Extract the (x, y) coordinate from the center of the cell holding the provided text.  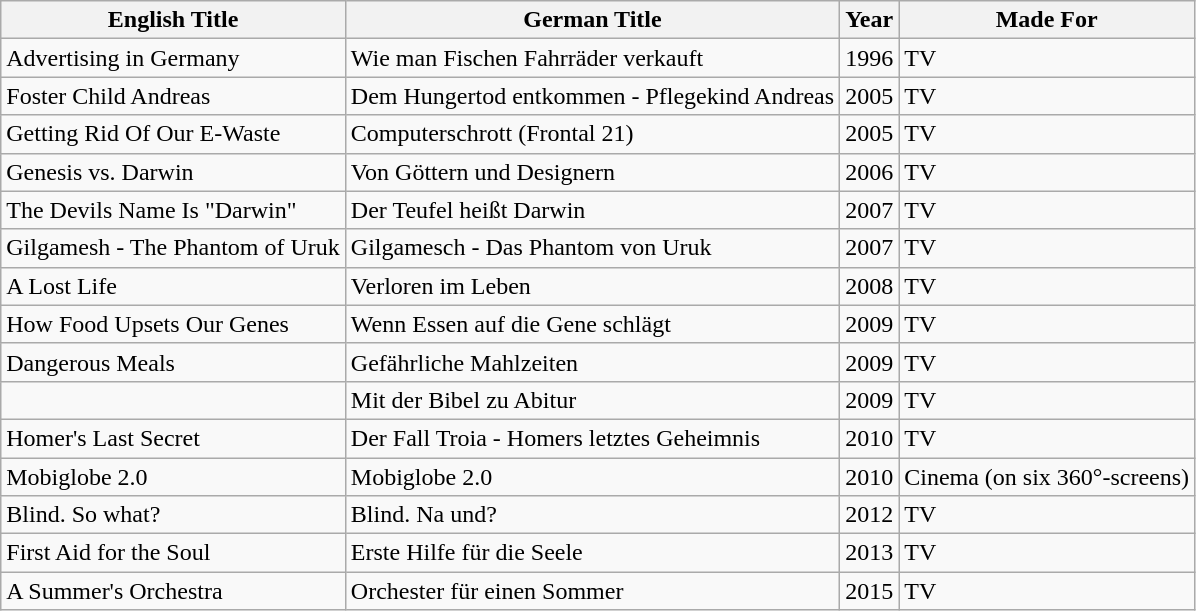
Blind. Na und? (592, 515)
Wenn Essen auf die Gene schlägt (592, 324)
German Title (592, 20)
Computerschrott (Frontal 21) (592, 134)
Homer's Last Secret (174, 438)
A Summer's Orchestra (174, 591)
Gilgamesch - Das Phantom von Uruk (592, 248)
Genesis vs. Darwin (174, 172)
Gilgamesh - The Phantom of Uruk (174, 248)
Von Göttern und Designern (592, 172)
2012 (870, 515)
First Aid for the Soul (174, 553)
Dangerous Meals (174, 362)
Made For (1047, 20)
Verloren im Leben (592, 286)
2015 (870, 591)
2006 (870, 172)
Getting Rid Of Our E-Waste (174, 134)
Mit der Bibel zu Abitur (592, 400)
Orchester für einen Sommer (592, 591)
Advertising in Germany (174, 58)
Wie man Fischen Fahrräder verkauft (592, 58)
Der Teufel heißt Darwin (592, 210)
1996 (870, 58)
How Food Upsets Our Genes (174, 324)
Blind. So what? (174, 515)
A Lost Life (174, 286)
The Devils Name Is "Darwin" (174, 210)
Year (870, 20)
Gefährliche Mahlzeiten (592, 362)
English Title (174, 20)
Der Fall Troia - Homers letztes Geheimnis (592, 438)
2008 (870, 286)
Erste Hilfe für die Seele (592, 553)
2013 (870, 553)
Dem Hungertod entkommen - Pflegekind Andreas (592, 96)
Cinema (on six 360°-screens) (1047, 477)
Foster Child Andreas (174, 96)
